Return (x, y) of the center of cell containing provided text 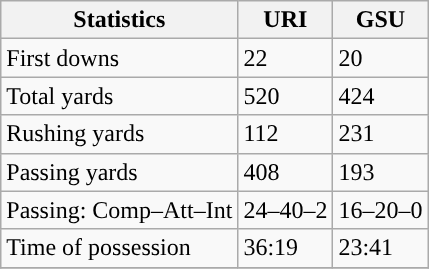
Total yards (120, 96)
193 (380, 172)
Time of possession (120, 248)
Statistics (120, 20)
GSU (380, 20)
424 (380, 96)
Passing: Comp–Att–Int (120, 210)
520 (286, 96)
URI (286, 20)
112 (286, 134)
22 (286, 58)
20 (380, 58)
23:41 (380, 248)
16–20–0 (380, 210)
24–40–2 (286, 210)
Passing yards (120, 172)
36:19 (286, 248)
Rushing yards (120, 134)
First downs (120, 58)
408 (286, 172)
231 (380, 134)
